Determine the [x, y] coordinate at the center of the cell enclosing the given text.  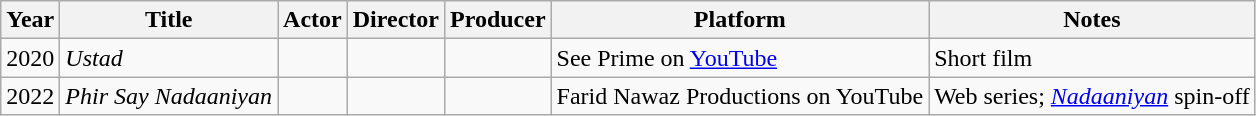
Notes [1092, 20]
Short film [1092, 58]
2022 [30, 96]
Title [169, 20]
Phir Say Nadaaniyan [169, 96]
Director [396, 20]
See Prime on YouTube [740, 58]
Platform [740, 20]
Web series; Nadaaniyan spin-off [1092, 96]
Year [30, 20]
2020 [30, 58]
Producer [498, 20]
Actor [313, 20]
Farid Nawaz Productions on YouTube [740, 96]
Ustad [169, 58]
